Identify which cell holds the provided text, then report its (x, y) central coordinate. 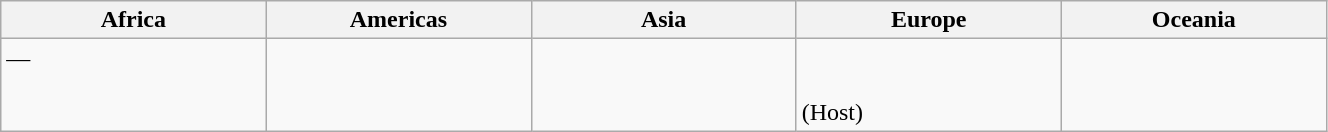
(Host) (928, 85)
Oceania (1194, 20)
Americas (398, 20)
— (134, 85)
Europe (928, 20)
Asia (664, 20)
Africa (134, 20)
